Output the (x, y) coordinate of the center of the cell containing the given text.  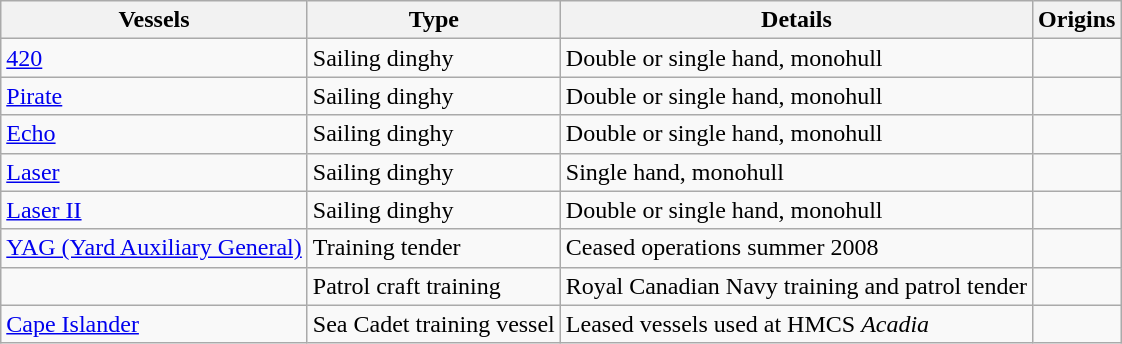
Laser II (154, 210)
Cape Islander (154, 324)
Training tender (434, 248)
Vessels (154, 20)
Type (434, 20)
420 (154, 58)
Pirate (154, 96)
Echo (154, 134)
Ceased operations summer 2008 (796, 248)
Laser (154, 172)
Details (796, 20)
Patrol craft training (434, 286)
Royal Canadian Navy training and patrol tender (796, 286)
Leased vessels used at HMCS Acadia (796, 324)
Origins (1077, 20)
Single hand, monohull (796, 172)
Sea Cadet training vessel (434, 324)
YAG (Yard Auxiliary General) (154, 248)
